Return [X, Y] of the center of cell containing provided text 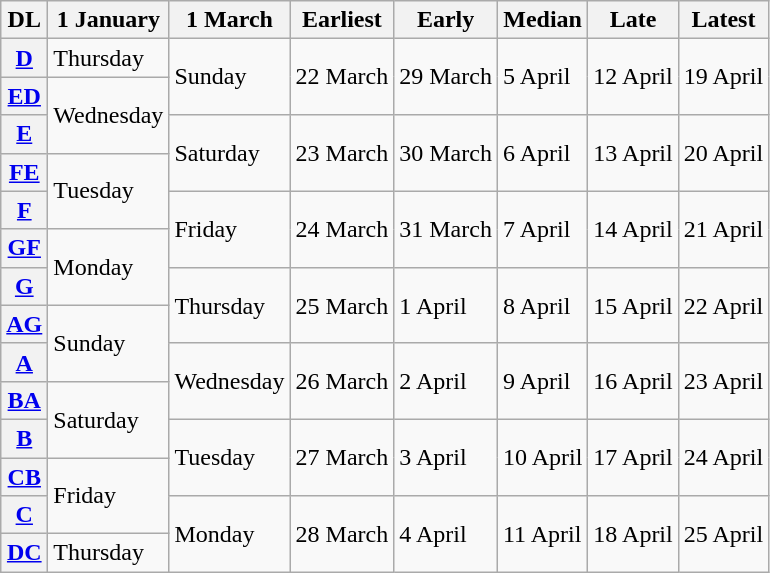
13 April [633, 153]
3 April [446, 457]
24 April [723, 457]
F [24, 210]
2 April [446, 381]
18 April [633, 534]
7 April [542, 229]
5 April [542, 77]
Earliest [342, 20]
22 March [342, 77]
BA [24, 400]
8 April [542, 305]
31 March [446, 229]
1 January [108, 20]
27 March [342, 457]
G [24, 286]
ED [24, 96]
1 March [230, 20]
GF [24, 248]
10 April [542, 457]
11 April [542, 534]
1 April [446, 305]
FE [24, 172]
Latest [723, 20]
12 April [633, 77]
AG [24, 324]
17 April [633, 457]
23 March [342, 153]
21 April [723, 229]
14 April [633, 229]
25 March [342, 305]
22 April [723, 305]
29 March [446, 77]
A [24, 362]
6 April [542, 153]
E [24, 134]
30 March [446, 153]
CB [24, 477]
15 April [633, 305]
D [24, 58]
Late [633, 20]
16 April [633, 381]
23 April [723, 381]
25 April [723, 534]
26 March [342, 381]
Median [542, 20]
28 March [342, 534]
Early [446, 20]
9 April [542, 381]
19 April [723, 77]
B [24, 438]
4 April [446, 534]
20 April [723, 153]
DC [24, 553]
24 March [342, 229]
DL [24, 20]
C [24, 515]
